Detect which cell encompasses the target text, then output its [X, Y] center coordinate. 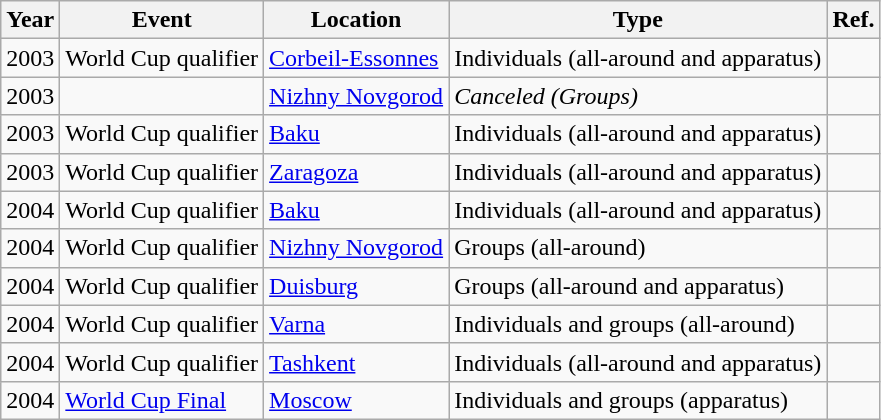
Groups (all-around and apparatus) [638, 286]
Location [356, 20]
Year [30, 20]
Ref. [854, 20]
Corbeil-Essonnes [356, 58]
Groups (all-around) [638, 248]
Type [638, 20]
Individuals and groups (all-around) [638, 324]
World Cup Final [162, 400]
Canceled (Groups) [638, 96]
Event [162, 20]
Tashkent [356, 362]
Individuals and groups (apparatus) [638, 400]
Zaragoza [356, 172]
Duisburg [356, 286]
Moscow [356, 400]
Varna [356, 324]
